Detect which cell encompasses the target text, then output its (X, Y) center coordinate. 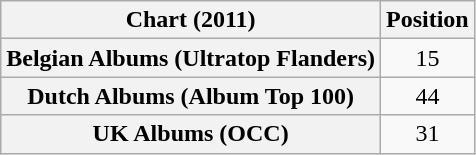
44 (428, 96)
Chart (2011) (191, 20)
Belgian Albums (Ultratop Flanders) (191, 58)
31 (428, 134)
15 (428, 58)
Position (428, 20)
Dutch Albums (Album Top 100) (191, 96)
UK Albums (OCC) (191, 134)
